Scan for the cell matching the given text and deliver its [x, y] coordinate at center. 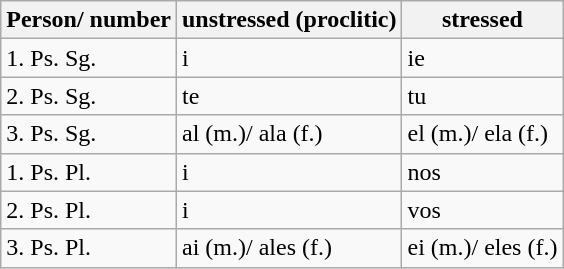
tu [482, 96]
stressed [482, 20]
nos [482, 172]
1. Ps. Sg. [89, 58]
2. Ps. Pl. [89, 210]
2. Ps. Sg. [89, 96]
3. Ps. Pl. [89, 248]
vos [482, 210]
1. Ps. Pl. [89, 172]
ie [482, 58]
ai (m.)/ ales (f.) [288, 248]
Person/ number [89, 20]
el (m.)/ ela (f.) [482, 134]
ei (m.)/ eles (f.) [482, 248]
unstressed (proclitic) [288, 20]
3. Ps. Sg. [89, 134]
te [288, 96]
al (m.)/ ala (f.) [288, 134]
